Provide the (X, Y) coordinate of the cell's center where the given text is located.  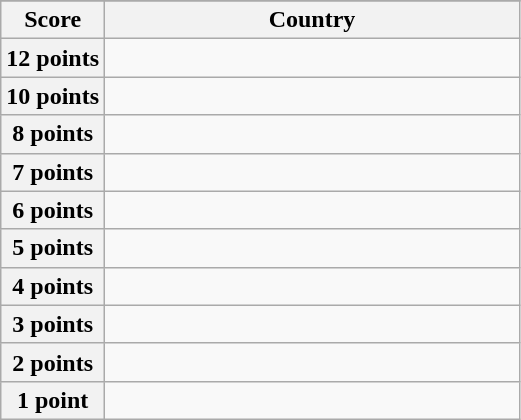
10 points (53, 96)
5 points (53, 248)
4 points (53, 286)
12 points (53, 58)
1 point (53, 400)
Country (312, 20)
7 points (53, 172)
2 points (53, 362)
6 points (53, 210)
3 points (53, 324)
8 points (53, 134)
Score (53, 20)
